From the cell containing the given text, extract its center point as (X, Y) coordinate. 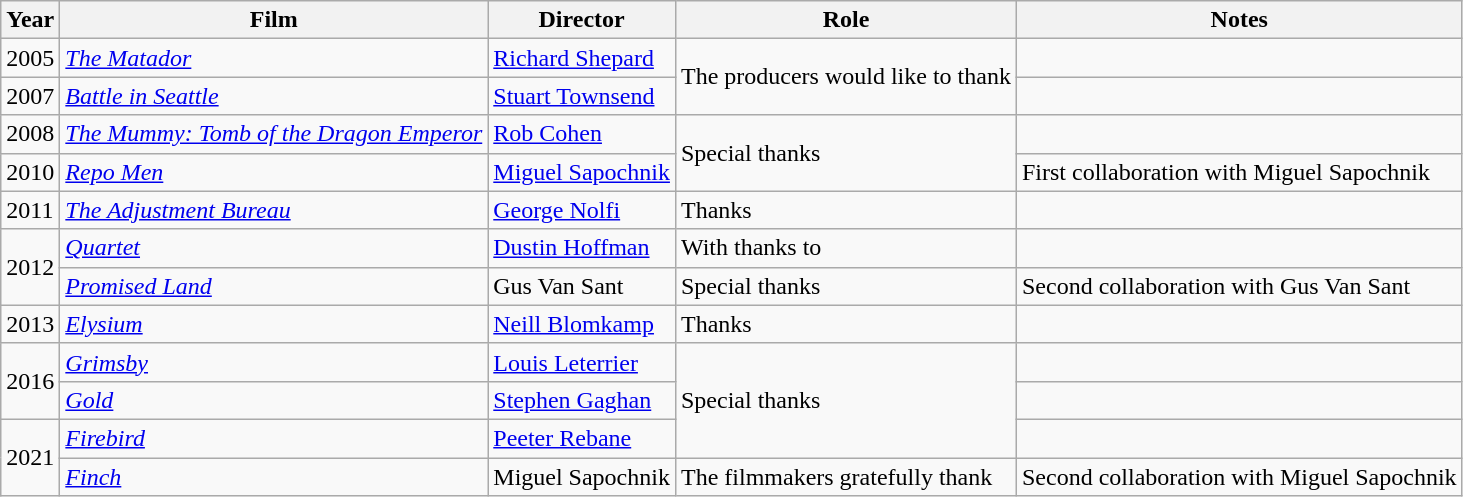
With thanks to (846, 248)
2012 (30, 267)
Second collaboration with Miguel Sapochnik (1239, 477)
Promised Land (274, 286)
The Mummy: Tomb of the Dragon Emperor (274, 134)
Stephen Gaghan (582, 400)
2007 (30, 96)
2010 (30, 172)
The Matador (274, 58)
Notes (1239, 20)
Second collaboration with Gus Van Sant (1239, 286)
Battle in Seattle (274, 96)
Rob Cohen (582, 134)
2008 (30, 134)
Neill Blomkamp (582, 324)
The Adjustment Bureau (274, 210)
Gus Van Sant (582, 286)
Role (846, 20)
First collaboration with Miguel Sapochnik (1239, 172)
2021 (30, 457)
Quartet (274, 248)
Elysium (274, 324)
Louis Leterrier (582, 362)
The filmmakers gratefully thank (846, 477)
George Nolfi (582, 210)
The producers would like to thank (846, 77)
2016 (30, 381)
2011 (30, 210)
Firebird (274, 438)
Peeter Rebane (582, 438)
Repo Men (274, 172)
2005 (30, 58)
2013 (30, 324)
Film (274, 20)
Year (30, 20)
Finch (274, 477)
Director (582, 20)
Gold (274, 400)
Dustin Hoffman (582, 248)
Richard Shepard (582, 58)
Stuart Townsend (582, 96)
Grimsby (274, 362)
